Find where the given text appears and provide that cell's center as (X, Y) coordinate. 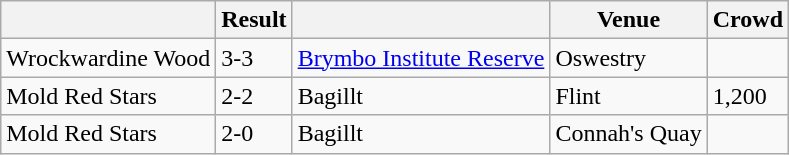
Oswestry (628, 58)
1,200 (748, 96)
Crowd (748, 20)
2-0 (254, 134)
Wrockwardine Wood (108, 58)
3-3 (254, 58)
Result (254, 20)
Connah's Quay (628, 134)
Brymbo Institute Reserve (421, 58)
Venue (628, 20)
Flint (628, 96)
2-2 (254, 96)
